Locate the cell with the specified text and output its (x, y) center coordinate. 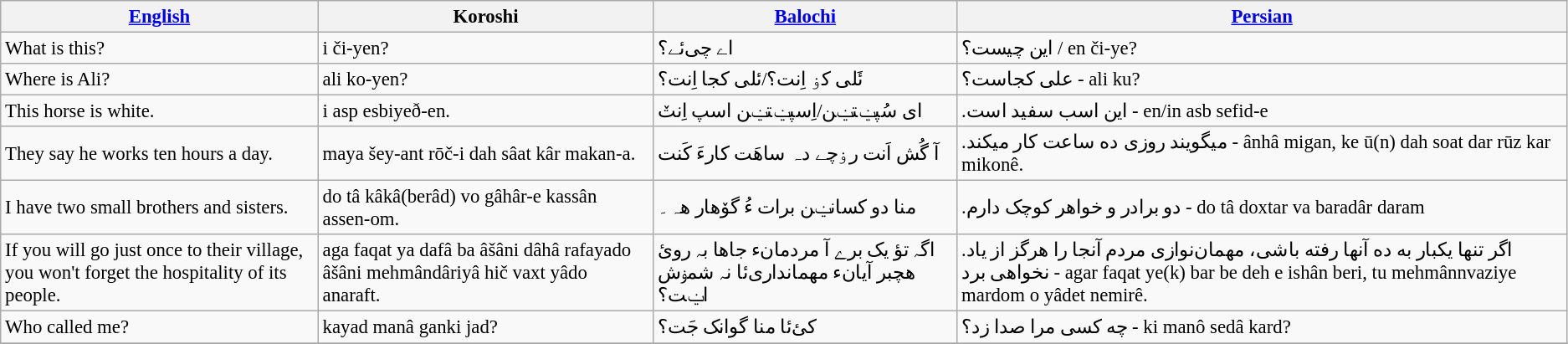
kayad manâ ganki jad? (485, 327)
آ گُش اَنت رۏچے دہ ساھَت کارءَ کَنت (805, 154)
i asp esbiyeð-en. (485, 111)
I have two small brothers and sisters. (159, 208)
علی کجاست؟ - ali ku? (1262, 80)
ئَلی کۏ اِنت؟/ئلی کجا اِنت؟ (805, 80)
aga faqat ya dafâ ba âšâni dâhâ rafayado âšâni mehmândâriyâ hič vaxt yâdo anaraft. (485, 273)
do tâ kâkâ(berâd) vo gâhâr-e kassân assen-om. (485, 208)
این چیست؟ / en či-ye? (1262, 49)
کئ‌ئا منا گوانک جَت؟ (805, 327)
اگہ تؤ یک برے آ مردمانء جاھا بہ روئ ھچبر آیانء مھمانداری‌ئا نہ شمۏش اݔت؟ (805, 273)
If you will go just once to their village, you won't forget the hospitality of its people. (159, 273)
They say he works ten hours a day. (159, 154)
ای سُپݔتݔن/اِسپݔتݔن اسپ اِنتٚ (805, 111)
Balochi (805, 17)
.این اسب سفید است - en/in asb sefid-e (1262, 111)
Koroshi (485, 17)
Who called me? (159, 327)
Where is Ali? (159, 80)
.میگویند روزی ده ساعت کار میکند - ânhâ migan, ke ū(n) dah soat dar rūz kar mikonê. (1262, 154)
English (159, 17)
maya šey-ant rōč-i dah sâat kâr makan-a. (485, 154)
This horse is white. (159, 111)
منا دو كسانݔن برات ءُ گوٚھار ھہ۔ (805, 208)
.دو برادر و خواهر کوچک دارم - do tâ doxtar va baradâr daram (1262, 208)
اے چی‌ئے؟ (805, 49)
Persian (1262, 17)
i či-yen? (485, 49)
ali ko-yen? (485, 80)
What is this? (159, 49)
چه کسی مرا صدا زد؟ - ki manô sedâ kard? (1262, 327)
